Search for the cell housing the specified text and yield its (x, y) center coordinate. 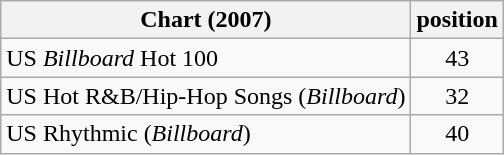
US Hot R&B/Hip-Hop Songs (Billboard) (206, 96)
40 (457, 134)
32 (457, 96)
US Rhythmic (Billboard) (206, 134)
position (457, 20)
43 (457, 58)
US Billboard Hot 100 (206, 58)
Chart (2007) (206, 20)
